Locate the cell with the specified text and output its (x, y) center coordinate. 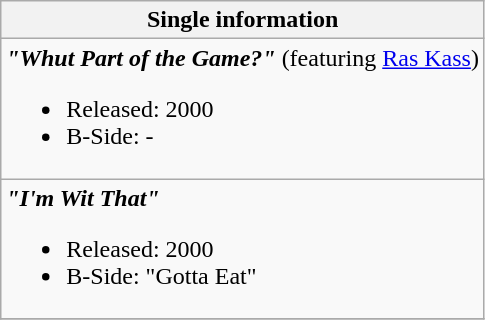
Single information (243, 20)
"Whut Part of the Game?" (featuring Ras Kass)Released: 2000B-Side: - (243, 109)
"I'm Wit That"Released: 2000B-Side: "Gotta Eat" (243, 249)
